Search for the cell housing the specified text and yield its (X, Y) center coordinate. 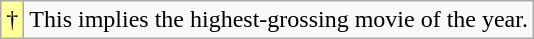
This implies the highest-grossing movie of the year. (279, 20)
† (12, 20)
